Search for the cell housing the specified text and yield its (X, Y) center coordinate. 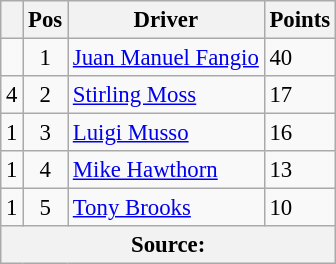
13 (300, 170)
16 (300, 133)
2 (46, 95)
Stirling Moss (166, 95)
5 (46, 208)
3 (46, 133)
40 (300, 58)
Juan Manuel Fangio (166, 58)
Luigi Musso (166, 133)
Source: (168, 245)
Mike Hawthorn (166, 170)
Driver (166, 20)
Tony Brooks (166, 208)
17 (300, 95)
Pos (46, 20)
Points (300, 20)
10 (300, 208)
